Output the (x, y) coordinate of the center of the cell containing the given text.  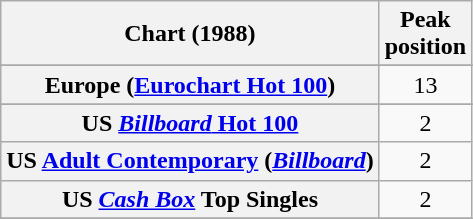
Europe (Eurochart Hot 100) (190, 85)
US Billboard Hot 100 (190, 123)
Chart (1988) (190, 34)
Peakposition (425, 34)
US Cash Box Top Singles (190, 199)
US Adult Contemporary (Billboard) (190, 161)
13 (425, 85)
